For the text-containing cell, return its midpoint in (x, y) coordinate format. 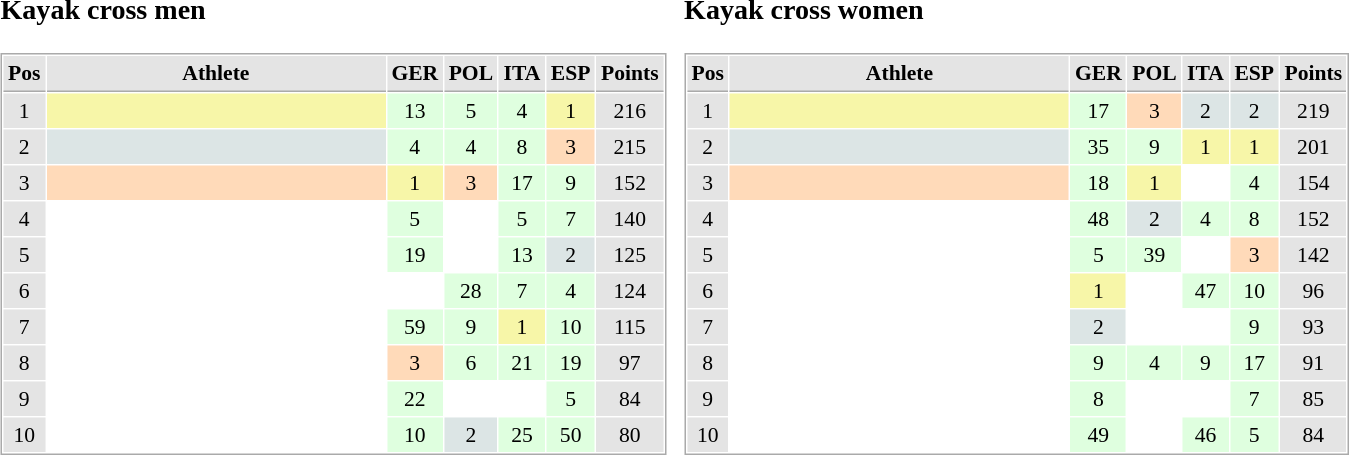
85 (1314, 399)
59 (415, 327)
216 (630, 111)
142 (1314, 255)
201 (1314, 147)
28 (470, 291)
46 (1206, 435)
125 (630, 255)
21 (522, 363)
22 (415, 399)
25 (522, 435)
154 (1314, 183)
18 (1098, 183)
35 (1098, 147)
96 (1314, 291)
215 (630, 147)
48 (1098, 219)
91 (1314, 363)
115 (630, 327)
47 (1206, 291)
49 (1098, 435)
124 (630, 291)
93 (1314, 327)
97 (630, 363)
39 (1154, 255)
219 (1314, 111)
140 (630, 219)
80 (630, 435)
50 (570, 435)
